Capture the cell that displays the provided text and extract its (x, y) central coordinate. 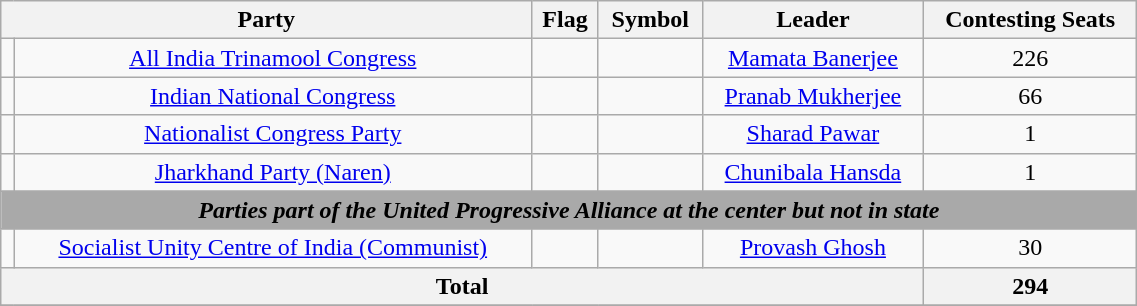
30 (1030, 248)
Indian National Congress (273, 96)
Party (266, 20)
Contesting Seats (1030, 20)
Jharkhand Party (Naren) (273, 172)
Symbol (650, 20)
226 (1030, 58)
Flag (565, 20)
Pranab Mukherjee (812, 96)
294 (1030, 286)
Nationalist Congress Party (273, 134)
Provash Ghosh (812, 248)
Chunibala Hansda (812, 172)
Sharad Pawar (812, 134)
Leader (812, 20)
Mamata Banerjee (812, 58)
Parties part of the United Progressive Alliance at the center but not in state (569, 210)
Total (462, 286)
66 (1030, 96)
Socialist Unity Centre of India (Communist) (273, 248)
All India Trinamool Congress (273, 58)
